Detect which cell encompasses the target text, then output its [X, Y] center coordinate. 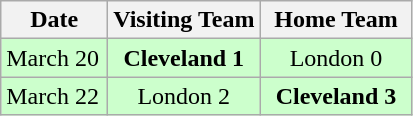
March 20 [54, 58]
Home Team [336, 20]
Date [54, 20]
London 2 [184, 96]
March 22 [54, 96]
Cleveland 1 [184, 58]
Cleveland 3 [336, 96]
London 0 [336, 58]
Visiting Team [184, 20]
